For the text-containing cell, return its midpoint in [X, Y] coordinate format. 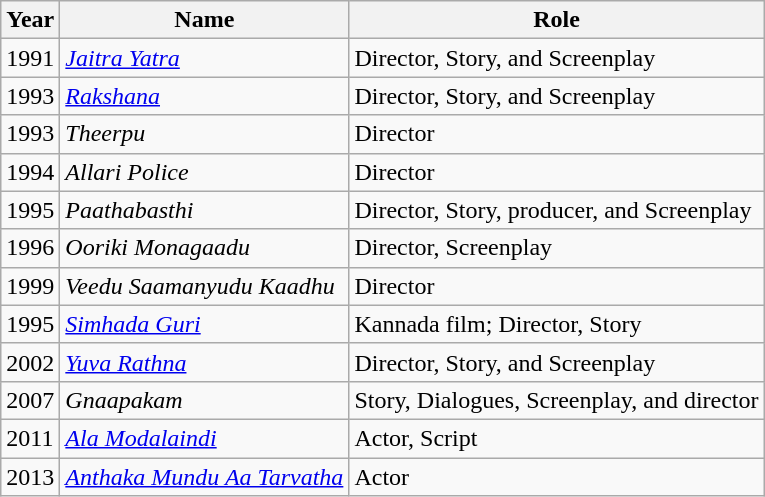
Veedu Saamanyudu Kaadhu [204, 286]
Rakshana [204, 96]
Actor [556, 477]
Yuva Rathna [204, 362]
1996 [30, 248]
2002 [30, 362]
1994 [30, 172]
Allari Police [204, 172]
Name [204, 20]
1999 [30, 286]
Director, Story, producer, and Screenplay [556, 210]
Role [556, 20]
2007 [30, 400]
Jaitra Yatra [204, 58]
2011 [30, 438]
Anthaka Mundu Aa Tarvatha [204, 477]
Ala Modalaindi [204, 438]
2013 [30, 477]
Story, Dialogues, Screenplay, and director [556, 400]
Kannada film; Director, Story [556, 324]
Year [30, 20]
Director, Screenplay [556, 248]
Theerpu [204, 134]
Paathabasthi [204, 210]
Gnaapakam [204, 400]
Ooriki Monagaadu [204, 248]
Actor, Script [556, 438]
Simhada Guri [204, 324]
1991 [30, 58]
